Determine the (X, Y) coordinate at the center of the cell enclosing the given text.  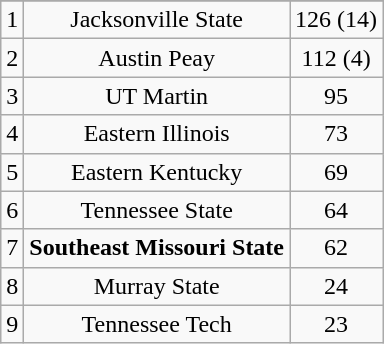
Tennessee State (157, 210)
4 (12, 134)
8 (12, 286)
Austin Peay (157, 58)
Southeast Missouri State (157, 248)
Jacksonville State (157, 20)
6 (12, 210)
126 (14) (336, 20)
64 (336, 210)
7 (12, 248)
Murray State (157, 286)
9 (12, 324)
73 (336, 134)
62 (336, 248)
Tennessee Tech (157, 324)
2 (12, 58)
UT Martin (157, 96)
3 (12, 96)
1 (12, 20)
24 (336, 286)
23 (336, 324)
Eastern Illinois (157, 134)
Eastern Kentucky (157, 172)
5 (12, 172)
69 (336, 172)
95 (336, 96)
112 (4) (336, 58)
